Capture the cell that displays the provided text and extract its (x, y) central coordinate. 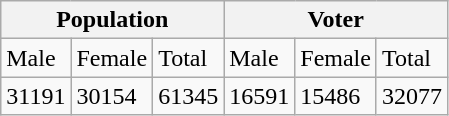
Population (112, 20)
16591 (260, 96)
Voter (336, 20)
30154 (112, 96)
31191 (36, 96)
32077 (412, 96)
15486 (336, 96)
61345 (188, 96)
